Extract the [X, Y] coordinate from the center of the cell holding the provided text.  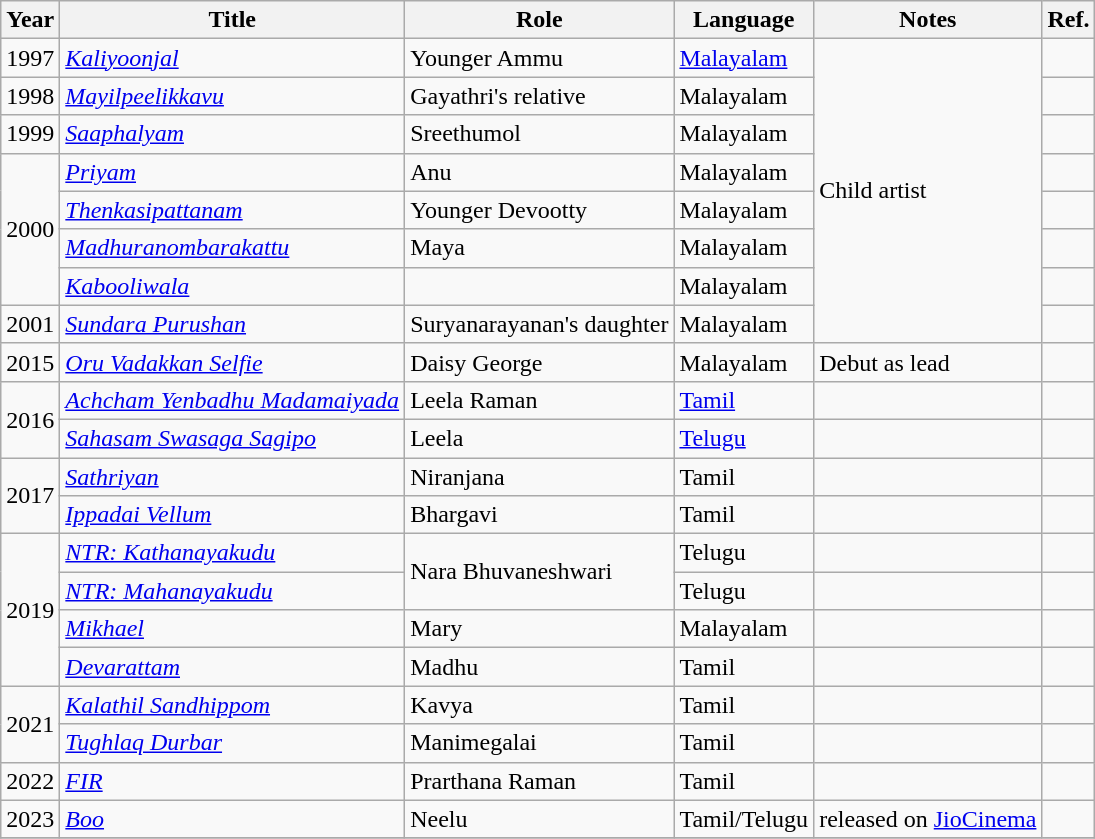
2017 [30, 496]
Leela [540, 438]
Boo [232, 819]
Manimegalai [540, 743]
Mary [540, 629]
Madhu [540, 667]
1999 [30, 134]
Nara Bhuvaneshwari [540, 572]
Priyam [232, 172]
Sundara Purushan [232, 324]
Notes [928, 20]
Suryanarayanan's daughter [540, 324]
Anu [540, 172]
Title [232, 20]
Tughlaq Durbar [232, 743]
Mikhael [232, 629]
Sreethumol [540, 134]
Neelu [540, 819]
Saaphalyam [232, 134]
Leela Raman [540, 400]
Language [744, 20]
Mayilpeelikkavu [232, 96]
2022 [30, 781]
Maya [540, 248]
NTR: Mahanayakudu [232, 591]
Daisy George [540, 362]
Child artist [928, 191]
Younger Devootty [540, 210]
Sathriyan [232, 477]
Devarattam [232, 667]
Ippadai Vellum [232, 515]
1998 [30, 96]
Oru Vadakkan Selfie [232, 362]
2000 [30, 229]
2015 [30, 362]
FIR [232, 781]
released on JioCinema [928, 819]
Year [30, 20]
Kabooliwala [232, 286]
Debut as lead [928, 362]
Madhuranombarakattu [232, 248]
Tamil/Telugu [744, 819]
2019 [30, 610]
1997 [30, 58]
2021 [30, 724]
2016 [30, 419]
Niranjana [540, 477]
Prarthana Raman [540, 781]
Gayathri's relative [540, 96]
Kavya [540, 705]
Role [540, 20]
Kalathil Sandhippom [232, 705]
Younger Ammu [540, 58]
Thenkasipattanam [232, 210]
Achcham Yenbadhu Madamaiyada [232, 400]
Sahasam Swasaga Sagipo [232, 438]
Kaliyoonjal [232, 58]
Bhargavi [540, 515]
2023 [30, 819]
2001 [30, 324]
NTR: Kathanayakudu [232, 553]
Ref. [1068, 20]
